Return [x, y] of the center of cell containing provided text 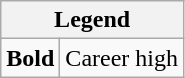
Bold [30, 58]
Legend [92, 20]
Career high [122, 58]
